Output the [X, Y] coordinate of the center of the cell containing the given text.  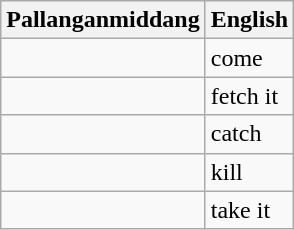
fetch it [249, 96]
English [249, 20]
take it [249, 210]
Pallanganmiddang [103, 20]
kill [249, 172]
come [249, 58]
catch [249, 134]
